Output the [x, y] coordinate of the center of the cell containing the given text.  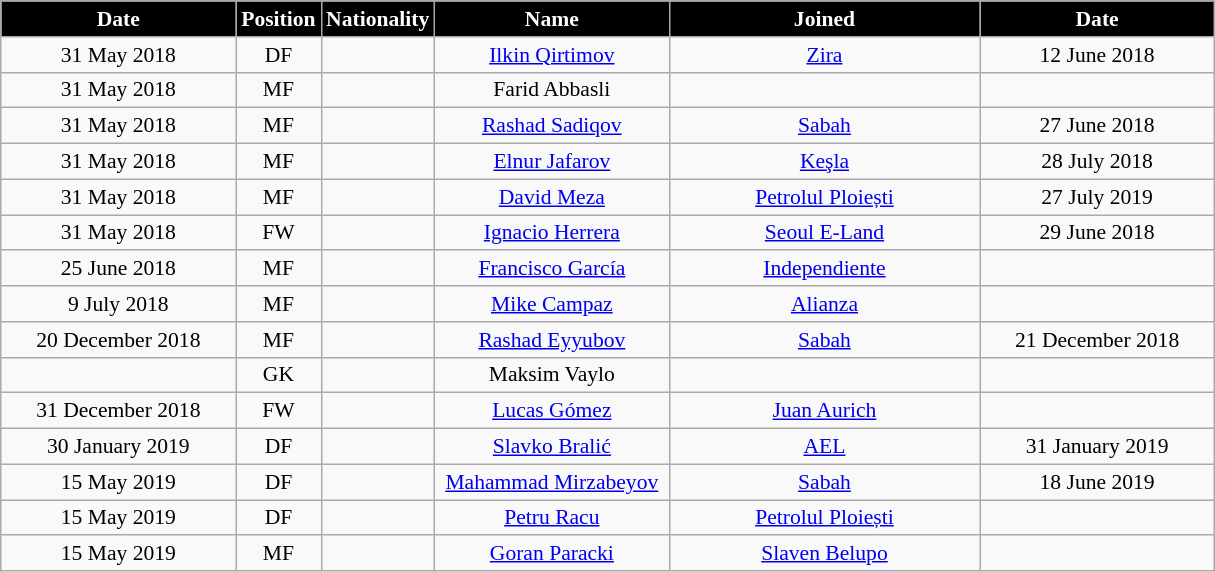
25 June 2018 [118, 269]
Seoul E-Land [824, 233]
Mahammad Mirzabeyov [552, 482]
Joined [824, 19]
9 July 2018 [118, 304]
Elnur Jafarov [552, 162]
David Meza [552, 197]
31 January 2019 [1098, 447]
Goran Paracki [552, 554]
18 June 2019 [1098, 482]
27 June 2018 [1098, 126]
20 December 2018 [118, 340]
Rashad Eyyubov [552, 340]
Mike Campaz [552, 304]
Francisco García [552, 269]
Keşla [824, 162]
21 December 2018 [1098, 340]
Independiente [824, 269]
30 January 2019 [118, 447]
GK [278, 375]
Name [552, 19]
Farid Abbasli [552, 90]
Rashad Sadiqov [552, 126]
27 July 2019 [1098, 197]
28 July 2018 [1098, 162]
Alianza [824, 304]
29 June 2018 [1098, 233]
Position [278, 19]
AEL [824, 447]
31 December 2018 [118, 411]
Juan Aurich [824, 411]
Zira [824, 55]
Slavko Bralić [552, 447]
12 June 2018 [1098, 55]
Ilkin Qirtimov [552, 55]
Lucas Gómez [552, 411]
Slaven Belupo [824, 554]
Nationality [378, 19]
Petru Racu [552, 518]
Maksim Vaylo [552, 375]
Ignacio Herrera [552, 233]
